Return the [x, y] coordinate for the center point of the cell that contains the specified text.  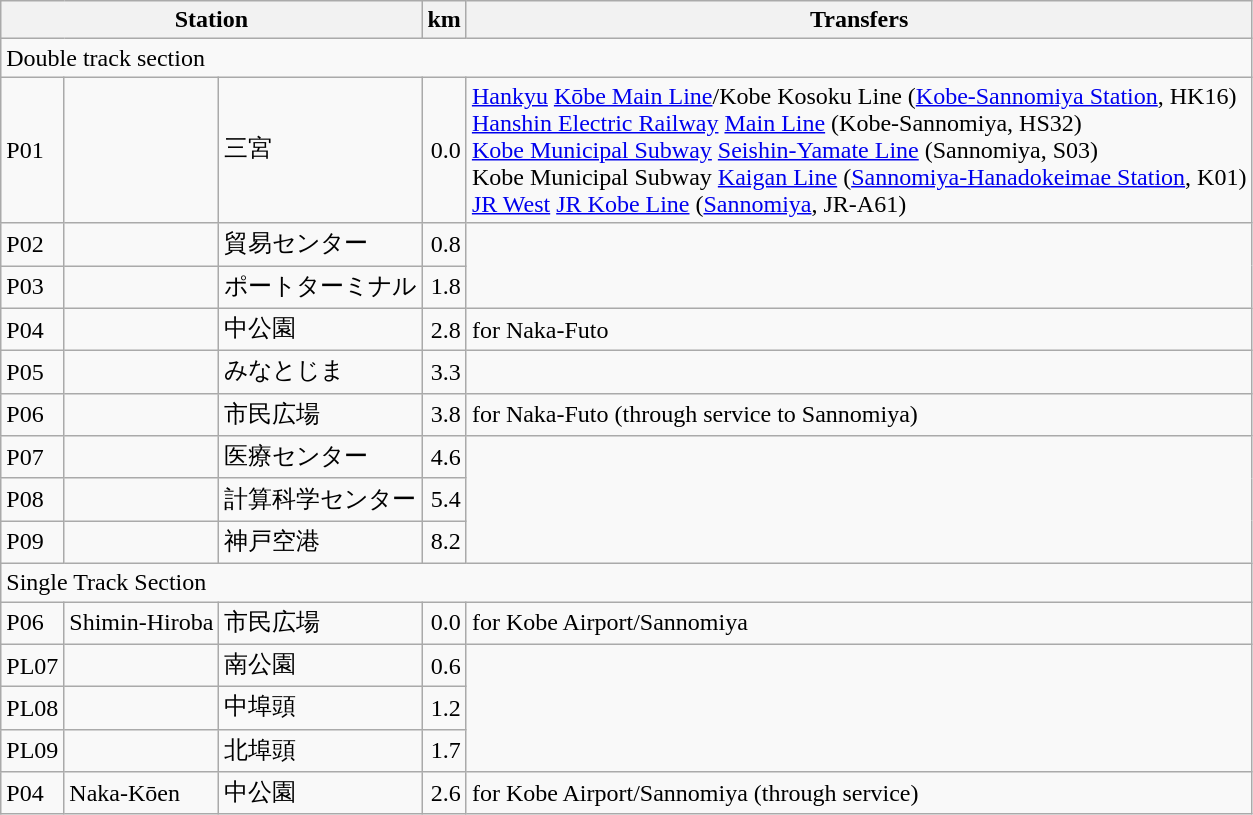
2.8 [444, 330]
1.2 [444, 708]
8.2 [444, 542]
P08 [32, 500]
中埠頭 [320, 708]
0.6 [444, 666]
for Naka-Futo [859, 330]
5.4 [444, 500]
計算科学センター [320, 500]
Double track section [626, 58]
Transfers [859, 20]
P09 [32, 542]
神戸空港 [320, 542]
PL07 [32, 666]
みなとじま [320, 372]
Naka-Kōen [142, 794]
三宮 [320, 150]
for Kobe Airport/Sannomiya [859, 624]
P05 [32, 372]
Station [212, 20]
4.6 [444, 458]
Shimin-Hiroba [142, 624]
PL08 [32, 708]
for Kobe Airport/Sannomiya (through service) [859, 794]
ポートターミナル [320, 288]
貿易センター [320, 244]
南公園 [320, 666]
医療センター [320, 458]
P03 [32, 288]
0.8 [444, 244]
PL09 [32, 750]
P02 [32, 244]
km [444, 20]
Single Track Section [626, 582]
3.8 [444, 414]
for Naka-Futo (through service to Sannomiya) [859, 414]
1.7 [444, 750]
2.6 [444, 794]
3.3 [444, 372]
P01 [32, 150]
1.8 [444, 288]
P07 [32, 458]
北埠頭 [320, 750]
